Scan for the cell matching the given text and deliver its (X, Y) coordinate at center. 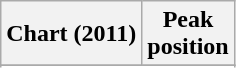
Chart (2011) (72, 34)
Peakposition (188, 34)
